Detect which cell encompasses the target text, then output its [x, y] center coordinate. 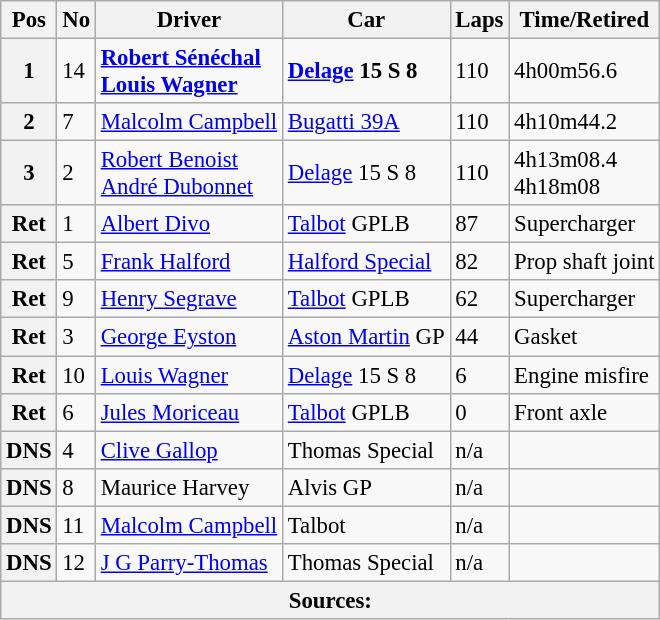
Prop shaft joint [584, 262]
9 [76, 299]
Car [366, 20]
Halford Special [366, 262]
Time/Retired [584, 20]
Frank Halford [188, 262]
14 [76, 72]
Alvis GP [366, 487]
Gasket [584, 337]
12 [76, 563]
11 [76, 525]
4h10m44.2 [584, 122]
Sources: [330, 600]
5 [76, 262]
8 [76, 487]
George Eyston [188, 337]
4 [76, 450]
No [76, 20]
J G Parry-Thomas [188, 563]
7 [76, 122]
Jules Moriceau [188, 412]
Front axle [584, 412]
4h13m08.44h18m08 [584, 174]
Engine misfire [584, 375]
Louis Wagner [188, 375]
Aston Martin GP [366, 337]
Albert Divo [188, 224]
Talbot [366, 525]
10 [76, 375]
Driver [188, 20]
0 [480, 412]
87 [480, 224]
Pos [29, 20]
62 [480, 299]
Robert Sénéchal Louis Wagner [188, 72]
Laps [480, 20]
Bugatti 39A [366, 122]
44 [480, 337]
4h00m56.6 [584, 72]
Clive Gallop [188, 450]
82 [480, 262]
Henry Segrave [188, 299]
Maurice Harvey [188, 487]
Robert Benoist André Dubonnet [188, 174]
